Locate the cell with the specified text and output its (X, Y) center coordinate. 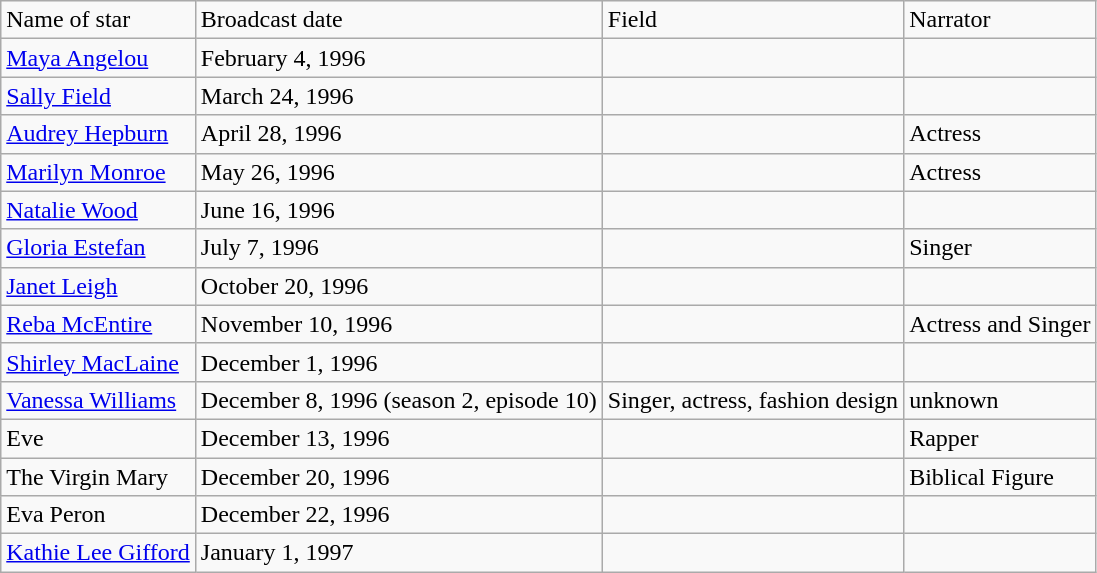
October 20, 1996 (398, 286)
Reba McEntire (98, 324)
Name of star (98, 20)
July 7, 1996 (398, 248)
Natalie Wood (98, 210)
Singer (1000, 248)
Marilyn Monroe (98, 172)
Field (752, 20)
Janet Leigh (98, 286)
Biblical Figure (1000, 477)
Rapper (1000, 438)
December 8, 1996 (season 2, episode 10) (398, 400)
Eva Peron (98, 515)
Singer, actress, fashion design (752, 400)
April 28, 1996 (398, 134)
March 24, 1996 (398, 96)
Vanessa Williams (98, 400)
Kathie Lee Gifford (98, 553)
May 26, 1996 (398, 172)
Shirley MacLaine (98, 362)
Actress and Singer (1000, 324)
Maya Angelou (98, 58)
January 1, 1997 (398, 553)
Sally Field (98, 96)
December 13, 1996 (398, 438)
Narrator (1000, 20)
The Virgin Mary (98, 477)
June 16, 1996 (398, 210)
December 20, 1996 (398, 477)
December 22, 1996 (398, 515)
February 4, 1996 (398, 58)
November 10, 1996 (398, 324)
Broadcast date (398, 20)
Audrey Hepburn (98, 134)
December 1, 1996 (398, 362)
Eve (98, 438)
Gloria Estefan (98, 248)
unknown (1000, 400)
